Return the [x, y] coordinate for the center point of the cell that contains the specified text.  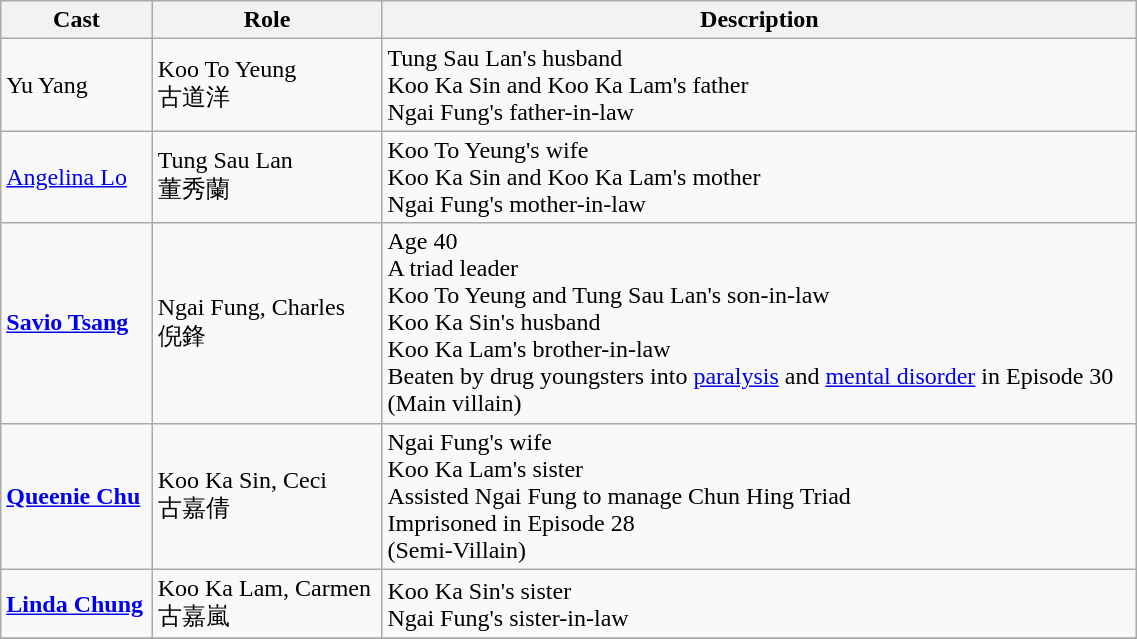
Ngai Fung's wifeKoo Ka Lam's sisterAssisted Ngai Fung to manage Chun Hing TriadImprisoned in Episode 28(Semi-Villain) [760, 496]
Yu Yang [76, 85]
Koo Ka Lam, Carmen古嘉嵐 [267, 604]
Koo Ka Sin, Ceci古嘉倩 [267, 496]
Role [267, 20]
Linda Chung [76, 604]
Koo To Yeung's wifeKoo Ka Sin and Koo Ka Lam's motherNgai Fung's mother-in-law [760, 177]
Koo Ka Sin's sisterNgai Fung's sister-in-law [760, 604]
Queenie Chu [76, 496]
Tung Sau Lan's husbandKoo Ka Sin and Koo Ka Lam's fatherNgai Fung's father-in-law [760, 85]
Description [760, 20]
Cast [76, 20]
Angelina Lo [76, 177]
Savio Tsang [76, 323]
Ngai Fung, Charles倪鋒 [267, 323]
Koo To Yeung古道洋 [267, 85]
Tung Sau Lan董秀蘭 [267, 177]
